Extract the (X, Y) coordinate from the center of the cell holding the provided text.  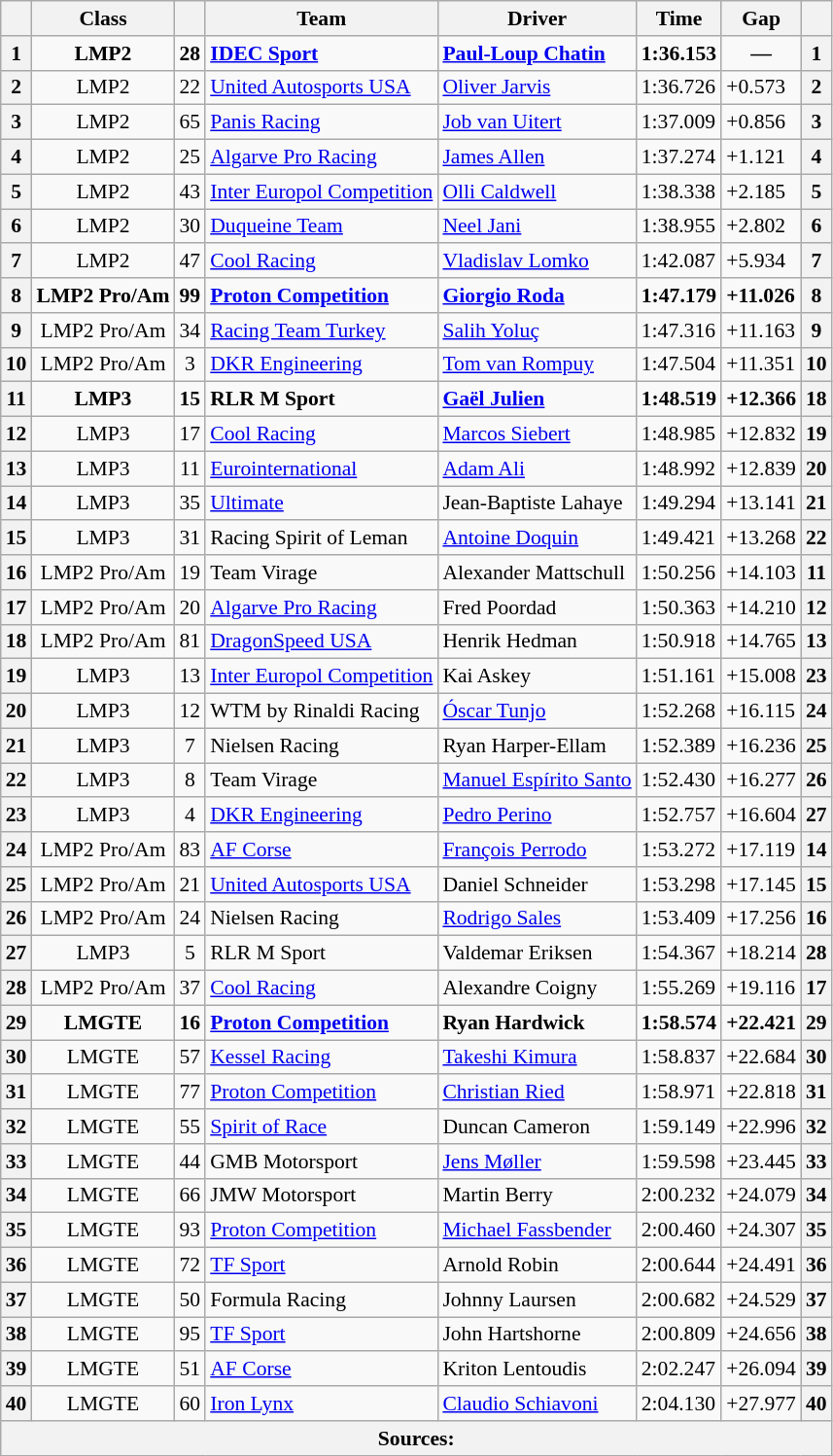
Gaël Julien (537, 399)
Christian Ried (537, 1092)
Valdemar Eriksen (537, 953)
Jens Møller (537, 1161)
+16.115 (761, 711)
WTM by Rinaldi Racing (321, 711)
Oliver Jarvis (537, 87)
2:00.809 (678, 1335)
50 (190, 1300)
1:54.367 (678, 953)
+17.119 (761, 849)
+11.026 (761, 295)
1:50.918 (678, 641)
Martin Berry (537, 1196)
93 (190, 1231)
Gap (761, 18)
1:58.837 (678, 1057)
1:58.971 (678, 1092)
+24.529 (761, 1300)
1:53.298 (678, 884)
John Hartshorne (537, 1335)
1:48.519 (678, 399)
GMB Motorsport (321, 1161)
55 (190, 1127)
1:53.409 (678, 919)
1:42.087 (678, 261)
+13.268 (761, 538)
+11.351 (761, 364)
+16.277 (761, 780)
Salih Yoluç (537, 330)
1:50.256 (678, 572)
1:55.269 (678, 988)
+24.307 (761, 1231)
JMW Motorsport (321, 1196)
2:00.682 (678, 1300)
+27.977 (761, 1404)
1:48.985 (678, 434)
81 (190, 641)
James Allen (537, 157)
+12.839 (761, 468)
+14.765 (761, 641)
+14.210 (761, 607)
Rodrigo Sales (537, 919)
+26.094 (761, 1369)
2:00.460 (678, 1231)
+24.079 (761, 1196)
99 (190, 295)
Paul-Loup Chatin (537, 53)
Kai Askey (537, 676)
1:47.179 (678, 295)
+2.802 (761, 226)
1:52.757 (678, 815)
+1.121 (761, 157)
Tom van Rompuy (537, 364)
+14.103 (761, 572)
Fred Poordad (537, 607)
Johnny Laursen (537, 1300)
Ryan Harper-Ellam (537, 745)
Kessel Racing (321, 1057)
1:38.338 (678, 191)
+16.236 (761, 745)
Iron Lynx (321, 1404)
+18.214 (761, 953)
Driver (537, 18)
1:50.363 (678, 607)
1:52.268 (678, 711)
Racing Spirit of Leman (321, 538)
+23.445 (761, 1161)
+22.684 (761, 1057)
Eurointernational (321, 468)
+13.141 (761, 503)
47 (190, 261)
1:48.992 (678, 468)
Alexander Mattschull (537, 572)
1:59.149 (678, 1127)
1:58.574 (678, 1023)
2:02.247 (678, 1369)
Claudio Schiavoni (537, 1404)
— (761, 53)
1:37.274 (678, 157)
+2.185 (761, 191)
+15.008 (761, 676)
1:49.294 (678, 503)
Duqueine Team (321, 226)
1:59.598 (678, 1161)
Olli Caldwell (537, 191)
1:36.153 (678, 53)
Sources: (416, 1439)
+12.832 (761, 434)
Adam Ali (537, 468)
+12.366 (761, 399)
Daniel Schneider (537, 884)
Kriton Lentoudis (537, 1369)
Pedro Perino (537, 815)
Duncan Cameron (537, 1127)
1:52.430 (678, 780)
Racing Team Turkey (321, 330)
Neel Jani (537, 226)
51 (190, 1369)
43 (190, 191)
2:00.644 (678, 1265)
Formula Racing (321, 1300)
1:47.504 (678, 364)
66 (190, 1196)
+11.163 (761, 330)
François Perrodo (537, 849)
Jean-Baptiste Lahaye (537, 503)
DragonSpeed USA (321, 641)
Class (103, 18)
Spirit of Race (321, 1127)
2:04.130 (678, 1404)
Job van Uitert (537, 122)
83 (190, 849)
+0.856 (761, 122)
Óscar Tunjo (537, 711)
+19.116 (761, 988)
Panis Racing (321, 122)
Takeshi Kimura (537, 1057)
1:51.161 (678, 676)
+22.996 (761, 1127)
+22.421 (761, 1023)
+24.656 (761, 1335)
Giorgio Roda (537, 295)
Marcos Siebert (537, 434)
1:36.726 (678, 87)
57 (190, 1057)
2:00.232 (678, 1196)
44 (190, 1161)
1:38.955 (678, 226)
95 (190, 1335)
Henrik Hedman (537, 641)
+0.573 (761, 87)
Manuel Espírito Santo (537, 780)
60 (190, 1404)
Michael Fassbender (537, 1231)
+24.491 (761, 1265)
Ultimate (321, 503)
+5.934 (761, 261)
IDEC Sport (321, 53)
Ryan Hardwick (537, 1023)
1:52.389 (678, 745)
1:53.272 (678, 849)
1:49.421 (678, 538)
77 (190, 1092)
+16.604 (761, 815)
72 (190, 1265)
1:47.316 (678, 330)
Antoine Doquin (537, 538)
1:37.009 (678, 122)
+17.256 (761, 919)
Alexandre Coigny (537, 988)
Team (321, 18)
Time (678, 18)
+22.818 (761, 1092)
Arnold Robin (537, 1265)
Vladislav Lomko (537, 261)
+17.145 (761, 884)
65 (190, 122)
